Output the (X, Y) coordinate of the center of the cell containing the given text.  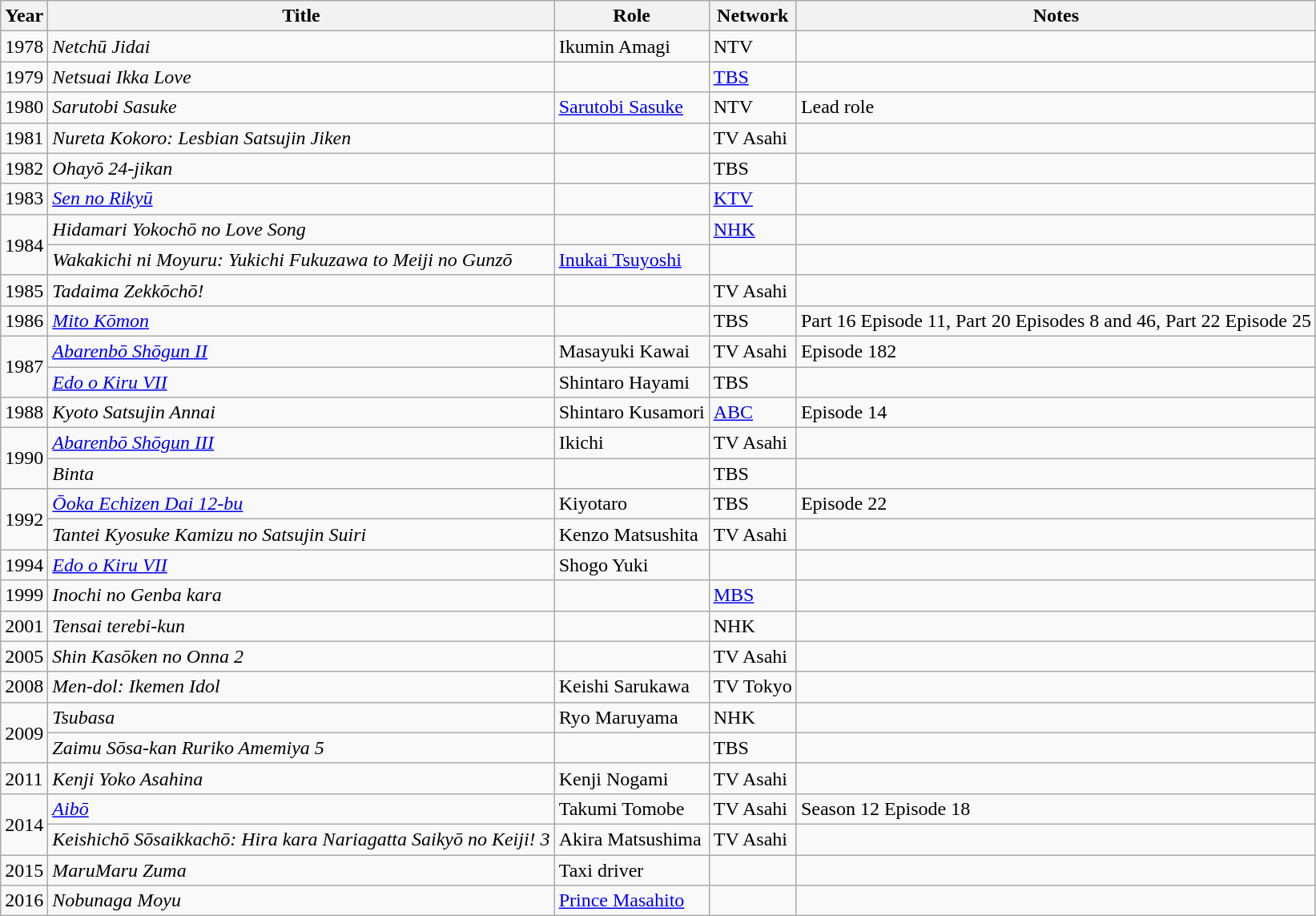
1982 (24, 168)
Akira Matsushima (631, 839)
Season 12 Episode 18 (1056, 809)
2015 (24, 870)
1983 (24, 199)
1987 (24, 366)
Prince Masahito (631, 901)
Episode 14 (1056, 413)
Kenji Nogami (631, 778)
Keishi Sarukawa (631, 687)
1999 (24, 595)
Hidamari Yokochō no Love Song (301, 229)
1990 (24, 458)
1984 (24, 244)
Kenzo Matsushita (631, 535)
Episode 182 (1056, 351)
Ōoka Echizen Dai 12-bu (301, 504)
2009 (24, 732)
Tensai terebi-kun (301, 626)
TV Tokyo (753, 687)
2008 (24, 687)
2011 (24, 778)
Shin Kasōken no Onna 2 (301, 656)
1979 (24, 77)
Kenji Yoko Asahina (301, 778)
Role (631, 16)
Abarenbō Shōgun II (301, 351)
1992 (24, 519)
MBS (753, 595)
Ohayō 24-jikan (301, 168)
Nureta Kokoro: Lesbian Satsujin Jiken (301, 138)
Notes (1056, 16)
KTV (753, 199)
Network (753, 16)
Netsuai Ikka Love (301, 77)
Netchū Jidai (301, 46)
2014 (24, 824)
Kyoto Satsujin Annai (301, 413)
Lead role (1056, 107)
2001 (24, 626)
Shintaro Kusamori (631, 413)
Masayuki Kawai (631, 351)
Binta (301, 474)
Aibō (301, 809)
1986 (24, 321)
Tadaima Zekkōchō! (301, 290)
Title (301, 16)
Inochi no Genba kara (301, 595)
Mito Kōmon (301, 321)
1981 (24, 138)
Inukai Tsuyoshi (631, 260)
MaruMaru Zuma (301, 870)
Shintaro Hayami (631, 382)
Sen no Rikyū (301, 199)
Ikichi (631, 443)
1985 (24, 290)
Men-dol: Ikemen Idol (301, 687)
1994 (24, 565)
Ikumin Amagi (631, 46)
Shogo Yuki (631, 565)
Abarenbō Shōgun III (301, 443)
1980 (24, 107)
1978 (24, 46)
Episode 22 (1056, 504)
Tantei Kyosuke Kamizu no Satsujin Suiri (301, 535)
2005 (24, 656)
Ryo Maruyama (631, 717)
ABC (753, 413)
Nobunaga Moyu (301, 901)
Keishichō Sōsaikkachō: Hira kara Nariagatta Saikyō no Keiji! 3 (301, 839)
Taxi driver (631, 870)
Tsubasa (301, 717)
Part 16 Episode 11, Part 20 Episodes 8 and 46, Part 22 Episode 25 (1056, 321)
2016 (24, 901)
Kiyotaro (631, 504)
Wakakichi ni Moyuru: Yukichi Fukuzawa to Meiji no Gunzō (301, 260)
Zaimu Sōsa-kan Ruriko Amemiya 5 (301, 748)
Takumi Tomobe (631, 809)
1988 (24, 413)
Year (24, 16)
